Locate the cell with the specified text and output its (x, y) center coordinate. 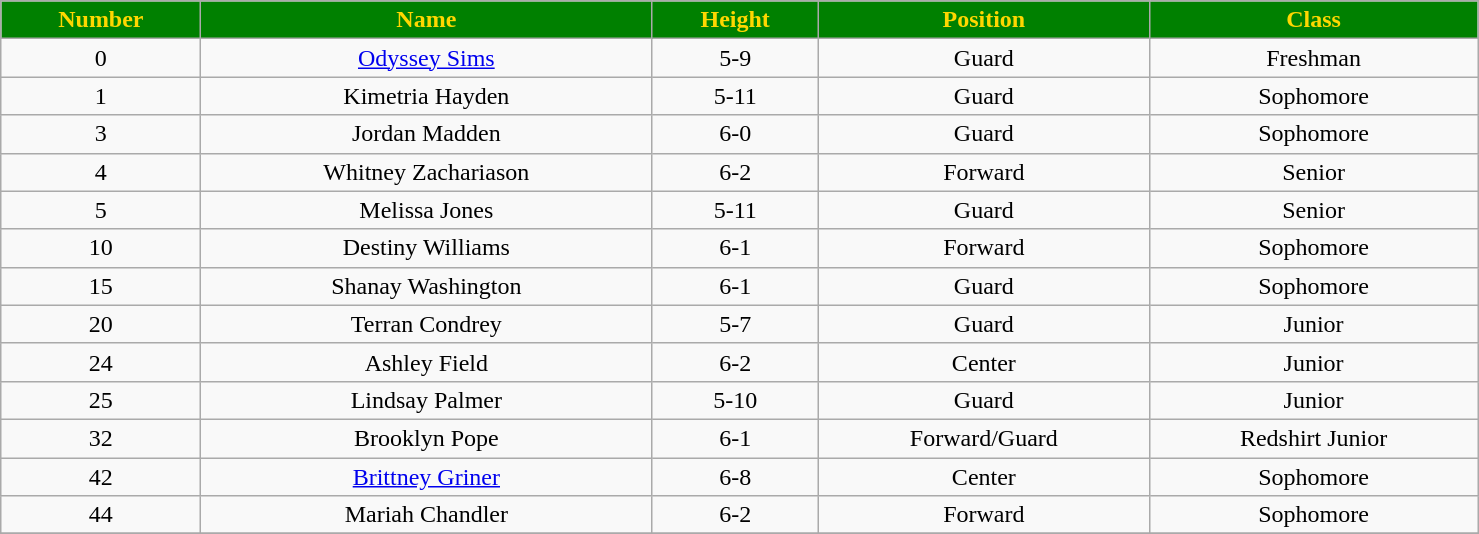
15 (101, 286)
Brooklyn Pope (426, 438)
5-10 (736, 400)
Kimetria Hayden (426, 96)
3 (101, 134)
6-8 (736, 477)
Height (736, 20)
1 (101, 96)
0 (101, 58)
Melissa Jones (426, 210)
24 (101, 362)
Name (426, 20)
Ashley Field (426, 362)
5 (101, 210)
6-0 (736, 134)
Terran Condrey (426, 324)
Odyssey Sims (426, 58)
Number (101, 20)
42 (101, 477)
Jordan Madden (426, 134)
Mariah Chandler (426, 515)
20 (101, 324)
4 (101, 172)
10 (101, 248)
Shanay Washington (426, 286)
25 (101, 400)
Brittney Griner (426, 477)
Destiny Williams (426, 248)
Redshirt Junior (1314, 438)
Freshman (1314, 58)
Lindsay Palmer (426, 400)
Class (1314, 20)
Forward/Guard (984, 438)
5-7 (736, 324)
32 (101, 438)
44 (101, 515)
Position (984, 20)
5-9 (736, 58)
Whitney Zachariason (426, 172)
